Capture the cell that displays the provided text and extract its [X, Y] central coordinate. 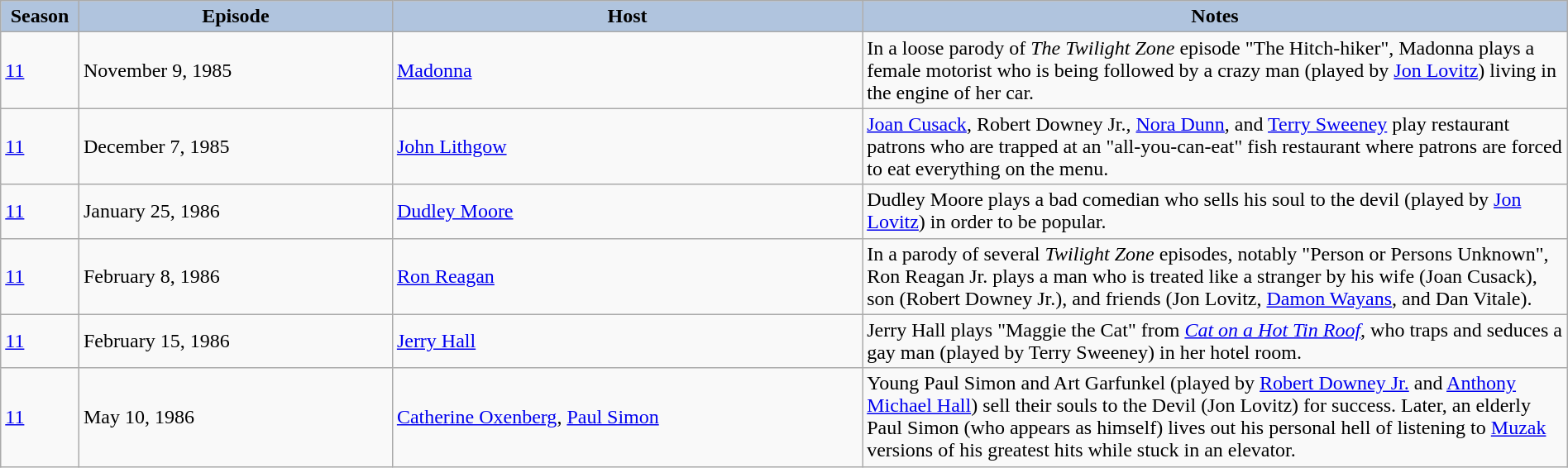
Episode [235, 17]
Jerry Hall [627, 341]
January 25, 1986 [235, 212]
Season [40, 17]
February 8, 1986 [235, 276]
Notes [1216, 17]
February 15, 1986 [235, 341]
December 7, 1985 [235, 146]
Catherine Oxenberg, Paul Simon [627, 417]
May 10, 1986 [235, 417]
November 9, 1985 [235, 70]
Host [627, 17]
Ron Reagan [627, 276]
Dudley Moore plays a bad comedian who sells his soul to the devil (played by Jon Lovitz) in order to be popular. [1216, 212]
Dudley Moore [627, 212]
John Lithgow [627, 146]
Jerry Hall plays "Maggie the Cat" from Cat on a Hot Tin Roof, who traps and seduces a gay man (played by Terry Sweeney) in her hotel room. [1216, 341]
Madonna [627, 70]
